From the cell containing the given text, extract its center point as (x, y) coordinate. 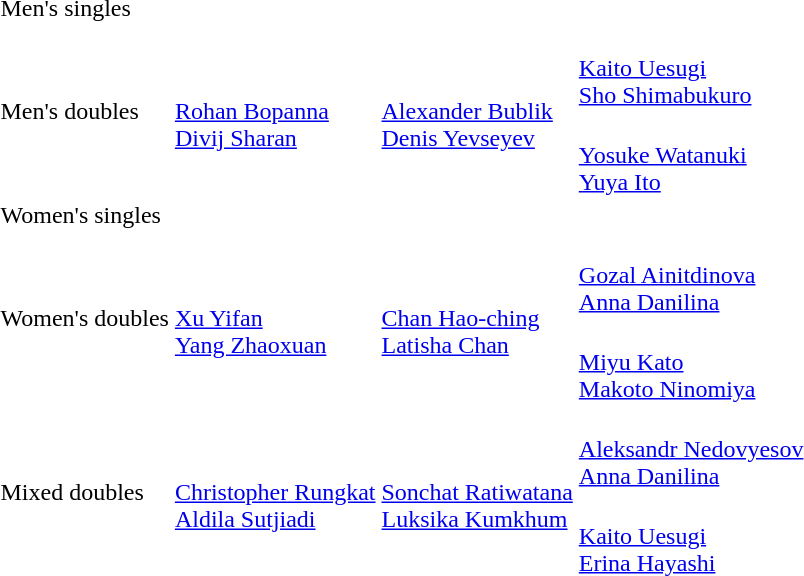
Rohan BopannaDivij Sharan (275, 112)
Xu YifanYang Zhaoxuan (275, 318)
Chan Hao-chingLatisha Chan (477, 318)
Alexander BublikDenis Yevseyev (477, 112)
